From the cell containing the given text, extract its center point as (x, y) coordinate. 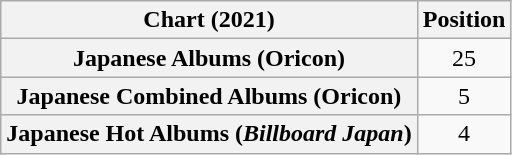
Chart (2021) (209, 20)
Japanese Albums (Oricon) (209, 58)
Position (464, 20)
Japanese Combined Albums (Oricon) (209, 96)
4 (464, 134)
Japanese Hot Albums (Billboard Japan) (209, 134)
5 (464, 96)
25 (464, 58)
